Provide the (X, Y) coordinate of the cell's center where the given text is located.  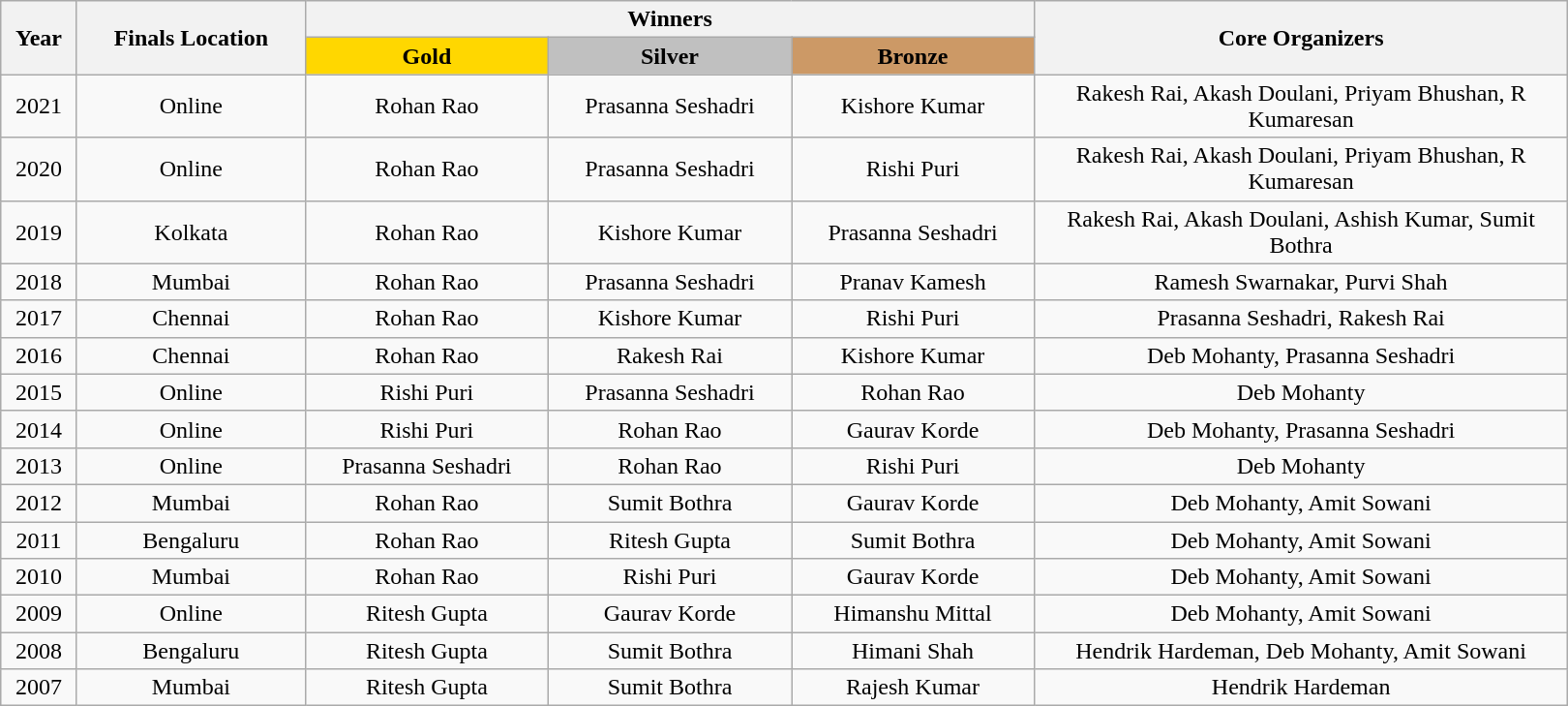
Himani Shah (914, 651)
Core Organizers (1301, 38)
Rajesh Kumar (914, 688)
Finals Location (191, 38)
Hendrik Hardeman (1301, 688)
Kolkata (191, 232)
Rakesh Rai (670, 355)
Himanshu Mittal (914, 614)
2019 (39, 232)
2020 (39, 169)
2018 (39, 282)
Winners (670, 19)
2008 (39, 651)
2010 (39, 577)
Rakesh Rai, Akash Doulani, Ashish Kumar, Sumit Bothra (1301, 232)
2016 (39, 355)
2014 (39, 429)
2015 (39, 392)
Bronze (914, 56)
2013 (39, 466)
Gold (426, 56)
Pranav Kamesh (914, 282)
2007 (39, 688)
Ramesh Swarnakar, Purvi Shah (1301, 282)
Silver (670, 56)
2012 (39, 503)
Prasanna Seshadri, Rakesh Rai (1301, 319)
2011 (39, 539)
Year (39, 38)
2009 (39, 614)
Hendrik Hardeman, Deb Mohanty, Amit Sowani (1301, 651)
2017 (39, 319)
2021 (39, 107)
